Find where the given text appears and provide that cell's center as (X, Y) coordinate. 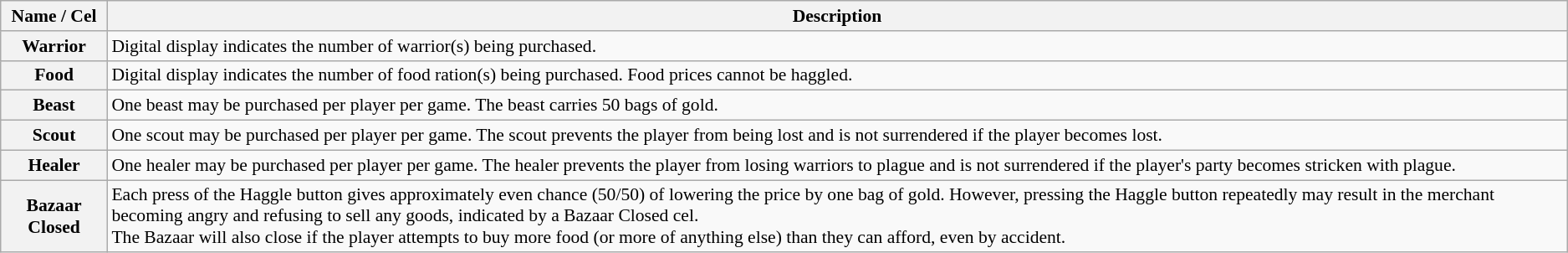
One beast may be purchased per player per game. The beast carries 50 bags of gold. (836, 106)
Description (836, 16)
One scout may be purchased per player per game. The scout prevents the player from being lost and is not surrendered if the player becomes lost. (836, 136)
Bazaar Closed (54, 216)
Beast (54, 106)
Healer (54, 165)
Digital display indicates the number of warrior(s) being purchased. (836, 46)
Digital display indicates the number of food ration(s) being purchased. Food prices cannot be haggled. (836, 75)
Scout (54, 136)
Name / Cel (54, 16)
Food (54, 75)
Warrior (54, 46)
